From the cell containing the given text, extract its center point as (x, y) coordinate. 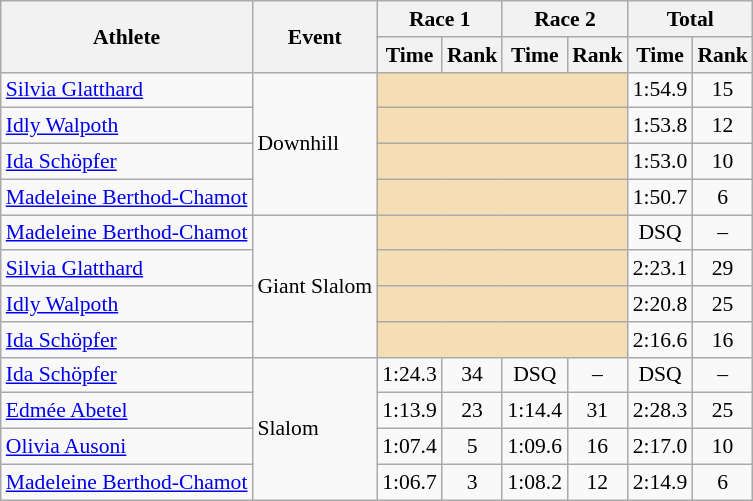
1:53.8 (660, 126)
29 (722, 269)
Downhill (314, 143)
34 (472, 375)
1:07.4 (410, 447)
2:17.0 (660, 447)
Total (690, 19)
Slalom (314, 428)
3 (472, 482)
1:06.7 (410, 482)
2:16.6 (660, 340)
15 (722, 90)
5 (472, 447)
Race 1 (440, 19)
Giant Slalom (314, 286)
Edmée Abetel (127, 411)
1:50.7 (660, 197)
Event (314, 36)
2:23.1 (660, 269)
Race 2 (564, 19)
1:08.2 (534, 482)
Athlete (127, 36)
1:24.3 (410, 375)
2:14.9 (660, 482)
Olivia Ausoni (127, 447)
1:14.4 (534, 411)
1:53.0 (660, 162)
1:09.6 (534, 447)
1:54.9 (660, 90)
31 (598, 411)
23 (472, 411)
1:13.9 (410, 411)
2:20.8 (660, 304)
2:28.3 (660, 411)
